Detect which cell encompasses the target text, then output its [X, Y] center coordinate. 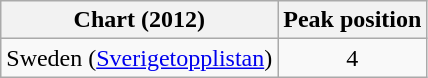
Peak position [352, 20]
Sweden (Sverigetopplistan) [140, 58]
Chart (2012) [140, 20]
4 [352, 58]
